For the text-containing cell, return its midpoint in (X, Y) coordinate format. 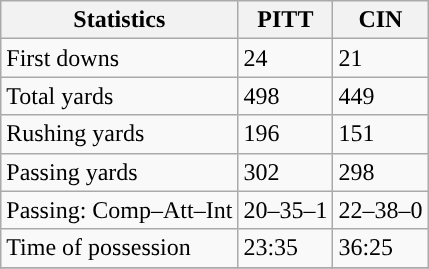
151 (380, 134)
36:25 (380, 248)
498 (286, 96)
Passing yards (120, 172)
Total yards (120, 96)
Time of possession (120, 248)
21 (380, 58)
298 (380, 172)
23:35 (286, 248)
First downs (120, 58)
302 (286, 172)
20–35–1 (286, 210)
449 (380, 96)
Rushing yards (120, 134)
22–38–0 (380, 210)
Passing: Comp–Att–Int (120, 210)
CIN (380, 20)
Statistics (120, 20)
196 (286, 134)
24 (286, 58)
PITT (286, 20)
